Pinpoint the cell where the given text exists, returning its [X, Y] midpoint coordinate. 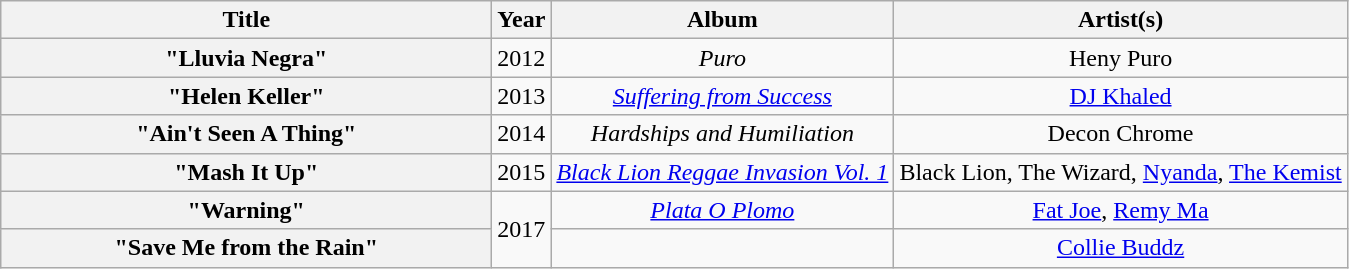
Artist(s) [1120, 20]
"Warning" [246, 210]
Decon Chrome [1120, 134]
"Lluvia Negra" [246, 58]
Collie Buddz [1120, 248]
"Helen Keller" [246, 96]
"Mash It Up" [246, 172]
2014 [522, 134]
Black Lion Reggae Invasion Vol. 1 [722, 172]
Hardships and Humiliation [722, 134]
2013 [522, 96]
"Save Me from the Rain" [246, 248]
Fat Joe, Remy Ma [1120, 210]
Black Lion, The Wizard, Nyanda, The Kemist [1120, 172]
Year [522, 20]
Puro [722, 58]
2012 [522, 58]
Album [722, 20]
Suffering from Success [722, 96]
2015 [522, 172]
Title [246, 20]
DJ Khaled [1120, 96]
Heny Puro [1120, 58]
Plata O Plomo [722, 210]
"Ain't Seen A Thing" [246, 134]
2017 [522, 229]
